Locate the cell with the specified text and output its [x, y] center coordinate. 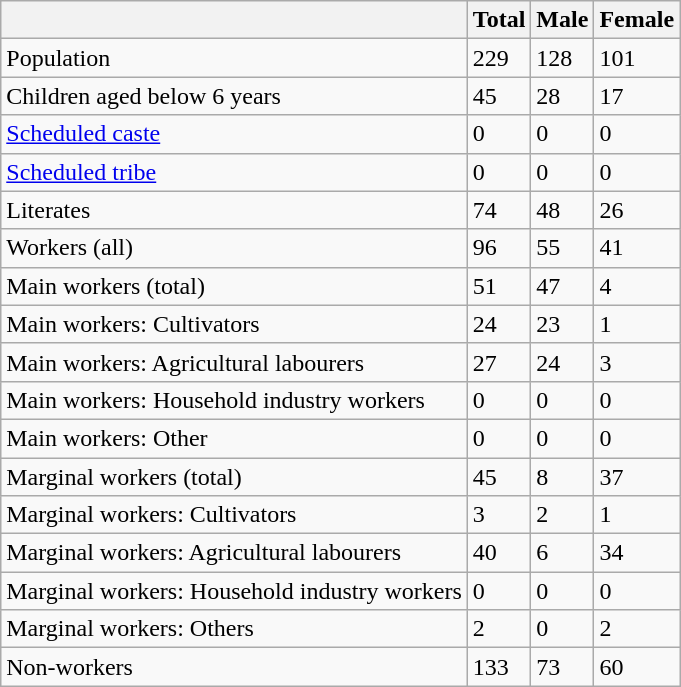
34 [637, 553]
229 [499, 58]
133 [499, 667]
27 [499, 362]
48 [562, 210]
Marginal workers: Others [234, 629]
47 [562, 286]
96 [499, 248]
101 [637, 58]
Marginal workers: Household industry workers [234, 591]
73 [562, 667]
Marginal workers: Cultivators [234, 515]
40 [499, 553]
128 [562, 58]
Main workers: Agricultural labourers [234, 362]
23 [562, 324]
55 [562, 248]
Literates [234, 210]
4 [637, 286]
74 [499, 210]
Female [637, 20]
51 [499, 286]
Non-workers [234, 667]
17 [637, 96]
Marginal workers: Agricultural labourers [234, 553]
Marginal workers (total) [234, 477]
Main workers (total) [234, 286]
41 [637, 248]
Main workers: Cultivators [234, 324]
Workers (all) [234, 248]
26 [637, 210]
8 [562, 477]
Male [562, 20]
6 [562, 553]
Main workers: Other [234, 438]
28 [562, 96]
Total [499, 20]
Scheduled caste [234, 134]
60 [637, 667]
Population [234, 58]
Main workers: Household industry workers [234, 400]
37 [637, 477]
Children aged below 6 years [234, 96]
Scheduled tribe [234, 172]
